From the cell containing the given text, extract its center point as (X, Y) coordinate. 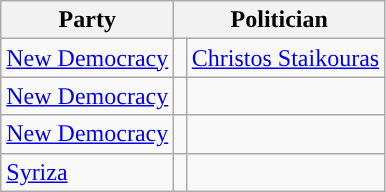
Syriza (88, 172)
Christos Staikouras (285, 58)
Politician (280, 20)
Party (88, 20)
